Locate the cell with the specified text and output its (x, y) center coordinate. 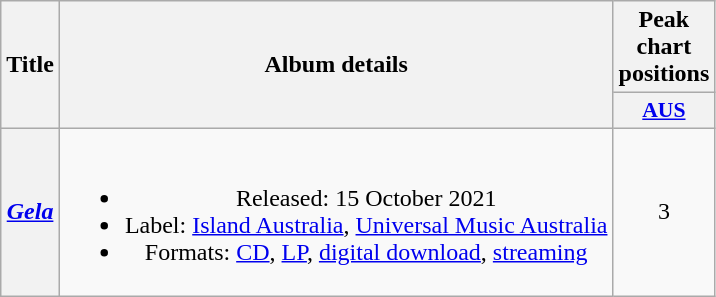
Gela (30, 212)
Title (30, 65)
Peak chart positions (664, 47)
3 (664, 212)
Released: 15 October 2021Label: Island Australia, Universal Music AustraliaFormats: CD, LP, digital download, streaming (336, 212)
AUS (664, 111)
Album details (336, 65)
